For the text-containing cell, return its midpoint in (x, y) coordinate format. 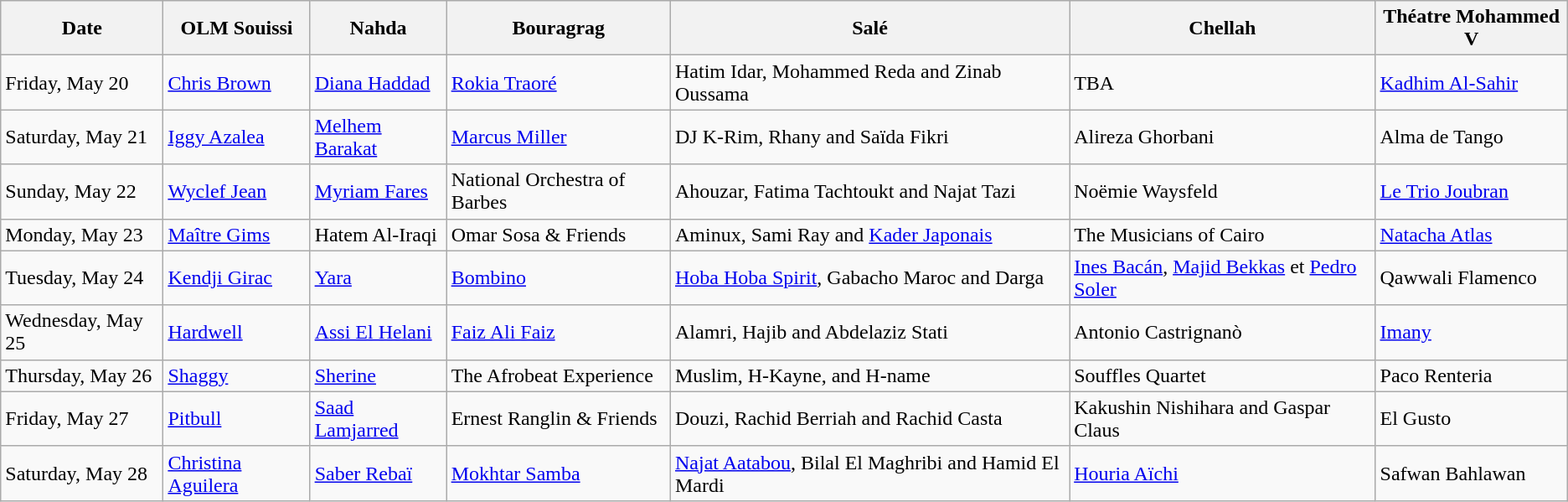
Douzi, Rachid Berriah and Rachid Casta (869, 419)
Melhem Barakat (379, 137)
Théatre Mohammed V (1471, 28)
Shaggy (236, 375)
Natacha Atlas (1471, 235)
Faiz Ali Faiz (558, 332)
Paco Renteria (1471, 375)
Myriam Fares (379, 191)
Hatim Idar, Mohammed Reda and Zinab Oussama (869, 82)
Marcus Miller (558, 137)
Date (82, 28)
Noëmie Waysfeld (1223, 191)
OLM Souissi (236, 28)
DJ K-Rim, Rhany and Saïda Fikri (869, 137)
Souffles Quartet (1223, 375)
Wyclef Jean (236, 191)
Najat Aatabou, Bilal El Maghribi and Hamid El Mardi (869, 473)
Le Trio Joubran (1471, 191)
Saber Rebaï (379, 473)
Ernest Ranglin & Friends (558, 419)
Saad Lamjarred (379, 419)
National Orchestra of Barbes (558, 191)
Alamri, Hajib and Abdelaziz Stati (869, 332)
Rokia Traoré (558, 82)
Safwan Bahlawan (1471, 473)
Bombino (558, 278)
Wednesday, May 25 (82, 332)
Hoba Hoba Spirit, Gabacho Maroc and Darga (869, 278)
Nahda (379, 28)
Salé (869, 28)
Kendji Girac (236, 278)
Assi El Helani (379, 332)
Houria Aïchi (1223, 473)
Bouragrag (558, 28)
El Gusto (1471, 419)
Diana Haddad (379, 82)
The Musicians of Cairo (1223, 235)
Mokhtar Samba (558, 473)
TBA (1223, 82)
Chris Brown (236, 82)
Monday, May 23 (82, 235)
Saturday, May 28 (82, 473)
Saturday, May 21 (82, 137)
Aminux, Sami Ray and Kader Japonais (869, 235)
Ahouzar, Fatima Tachtoukt and Najat Tazi (869, 191)
Kadhim Al-Sahir (1471, 82)
Ines Bacán, Majid Bekkas et Pedro Soler (1223, 278)
Hatem Al-Iraqi (379, 235)
Iggy Azalea (236, 137)
Sherine (379, 375)
Hardwell (236, 332)
Muslim, H-Kayne, and H-name (869, 375)
Friday, May 27 (82, 419)
Imany (1471, 332)
Pitbull (236, 419)
Chellah (1223, 28)
Christina Aguilera (236, 473)
Thursday, May 26 (82, 375)
Omar Sosa & Friends (558, 235)
Alma de Tango (1471, 137)
Qawwali Flamenco (1471, 278)
Antonio Castrignanò (1223, 332)
Kakushin Nishihara and Gaspar Claus (1223, 419)
Sunday, May 22 (82, 191)
Tuesday, May 24 (82, 278)
The Afrobeat Experience (558, 375)
Alireza Ghorbani (1223, 137)
Friday, May 20 (82, 82)
Maître Gims (236, 235)
Yara (379, 278)
